Detect which cell encompasses the target text, then output its [x, y] center coordinate. 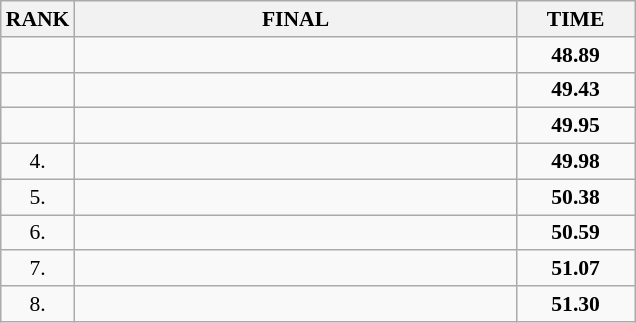
49.98 [576, 162]
RANK [38, 19]
4. [38, 162]
TIME [576, 19]
51.07 [576, 269]
7. [38, 269]
50.38 [576, 197]
49.43 [576, 90]
8. [38, 304]
6. [38, 233]
51.30 [576, 304]
49.95 [576, 126]
5. [38, 197]
48.89 [576, 55]
50.59 [576, 233]
FINAL [295, 19]
